Detect which cell encompasses the target text, then output its (X, Y) center coordinate. 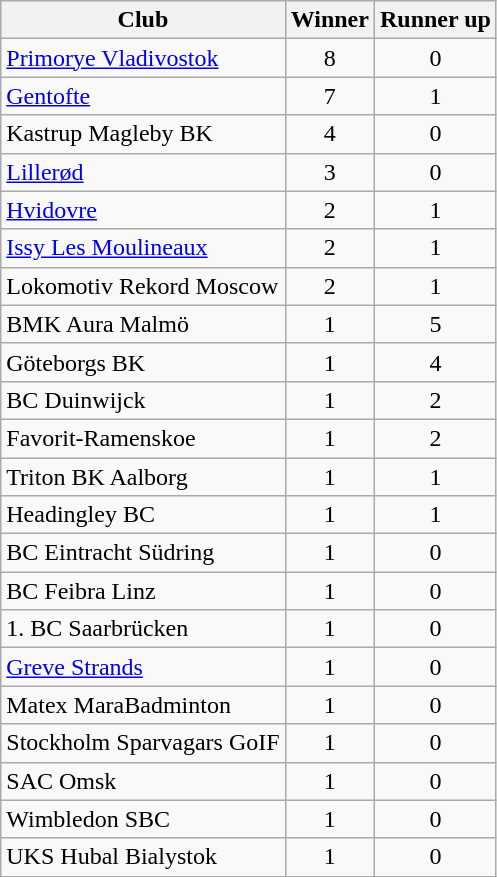
Lillerød (143, 172)
Club (143, 20)
Kastrup Magleby BK (143, 134)
Triton BK Aalborg (143, 477)
Winner (330, 20)
SAC Omsk (143, 781)
7 (330, 96)
Hvidovre (143, 210)
1. BC Saarbrücken (143, 629)
Matex MaraBadminton (143, 705)
5 (435, 324)
Greve Strands (143, 667)
Wimbledon SBC (143, 819)
Favorit-Ramenskoe (143, 438)
3 (330, 172)
BC Feibra Linz (143, 591)
Runner up (435, 20)
Göteborgs BK (143, 362)
Primorye Vladivostok (143, 58)
Headingley BC (143, 515)
Lokomotiv Rekord Moscow (143, 286)
BMK Aura Malmö (143, 324)
BC Eintracht Südring (143, 553)
Issy Les Moulineaux (143, 248)
UKS Hubal Bialystok (143, 857)
Gentofte (143, 96)
BC Duinwijck (143, 400)
Stockholm Sparvagars GoIF (143, 743)
8 (330, 58)
